Capture the cell that displays the provided text and extract its [X, Y] central coordinate. 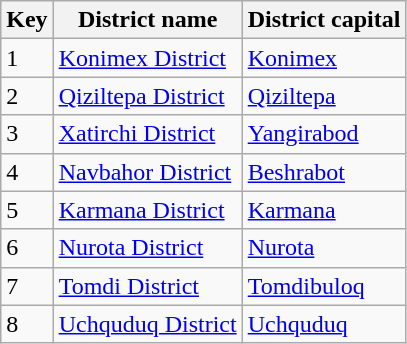
Qiziltepa District [148, 96]
Karmana District [148, 210]
2 [27, 96]
1 [27, 58]
7 [27, 286]
Karmana [324, 210]
Nurota [324, 248]
Xatirchi District [148, 134]
6 [27, 248]
Key [27, 20]
3 [27, 134]
Beshrabot [324, 172]
District capital [324, 20]
Yangirabod [324, 134]
Nurota District [148, 248]
5 [27, 210]
District name [148, 20]
Qiziltepa [324, 96]
8 [27, 324]
Tomdibuloq [324, 286]
Uchquduq [324, 324]
Tomdi District [148, 286]
Navbahor District [148, 172]
Konimex [324, 58]
4 [27, 172]
Konimex District [148, 58]
Uchquduq District [148, 324]
